Search for the cell housing the specified text and yield its [X, Y] center coordinate. 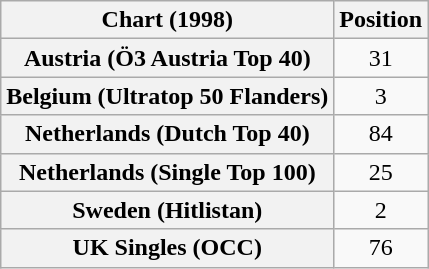
Netherlands (Single Top 100) [168, 172]
Belgium (Ultratop 50 Flanders) [168, 96]
Position [381, 20]
3 [381, 96]
76 [381, 248]
84 [381, 134]
UK Singles (OCC) [168, 248]
Chart (1998) [168, 20]
31 [381, 58]
Sweden (Hitlistan) [168, 210]
Netherlands (Dutch Top 40) [168, 134]
Austria (Ö3 Austria Top 40) [168, 58]
25 [381, 172]
2 [381, 210]
